Capture the cell that displays the provided text and extract its (X, Y) central coordinate. 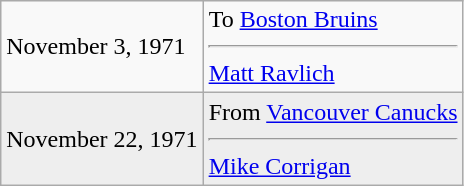
November 3, 1971 (102, 47)
To Boston BruinsMatt Ravlich (333, 47)
From Vancouver CanucksMike Corrigan (333, 139)
November 22, 1971 (102, 139)
